Locate the cell with the specified text and output its [X, Y] center coordinate. 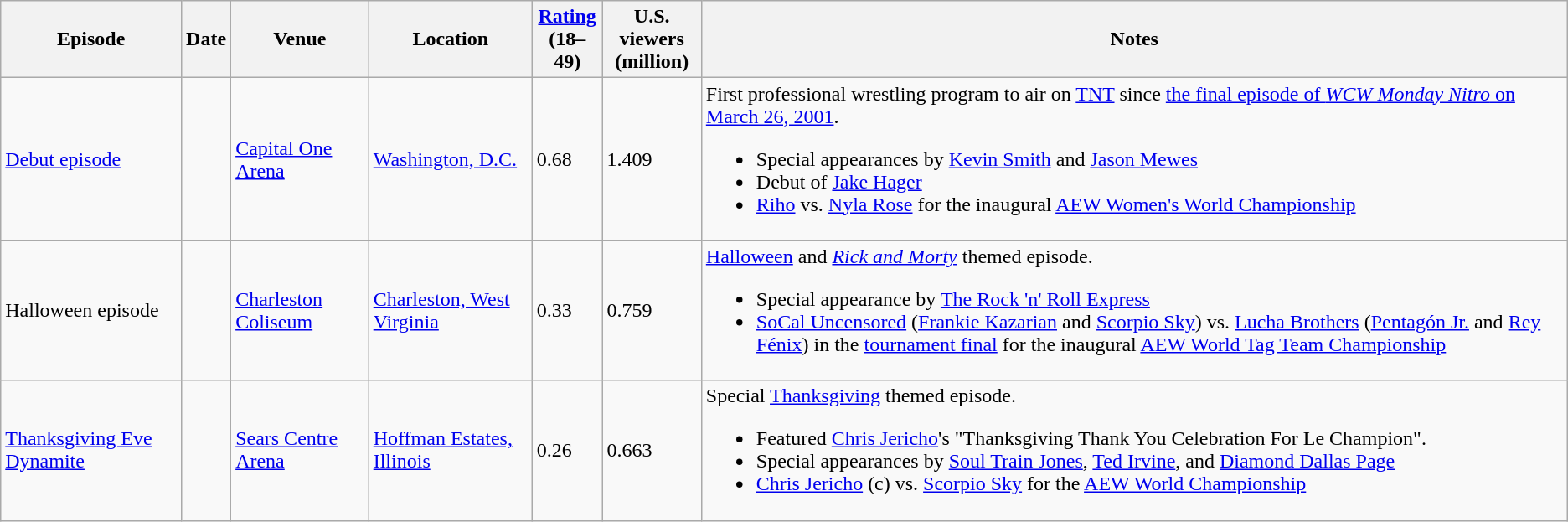
Charleston Coliseum [300, 310]
Capital One Arena [300, 159]
Halloween episode [91, 310]
Thanksgiving Eve Dynamite [91, 451]
Washington, D.C. [451, 159]
Notes [1134, 39]
0.26 [567, 451]
Sears Centre Arena [300, 451]
Hoffman Estates, Illinois [451, 451]
Location [451, 39]
Date [206, 39]
0.68 [567, 159]
Venue [300, 39]
1.409 [652, 159]
0.663 [652, 451]
Rating(18–49) [567, 39]
0.33 [567, 310]
Debut episode [91, 159]
Charleston, West Virginia [451, 310]
0.759 [652, 310]
Episode [91, 39]
U.S. viewers(million) [652, 39]
